From the cell containing the given text, extract its center point as (x, y) coordinate. 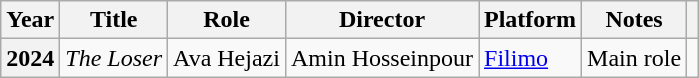
Platform (530, 20)
Main role (634, 58)
Director (382, 20)
Role (227, 20)
Notes (634, 20)
The Loser (114, 58)
Year (30, 20)
Amin Hosseinpour (382, 58)
2024 (30, 58)
Filimo (530, 58)
Ava Hejazi (227, 58)
Title (114, 20)
